Pinpoint the cell where the given text exists, returning its [X, Y] midpoint coordinate. 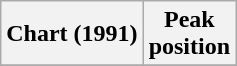
Peakposition [189, 34]
Chart (1991) [72, 34]
